Pinpoint the cell where the given text exists, returning its (X, Y) midpoint coordinate. 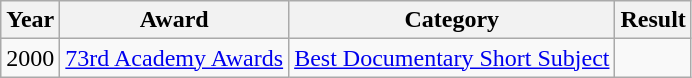
Category (452, 20)
Result (653, 20)
Year (30, 20)
73rd Academy Awards (174, 58)
2000 (30, 58)
Best Documentary Short Subject (452, 58)
Award (174, 20)
